From the cell containing the given text, extract its center point as [x, y] coordinate. 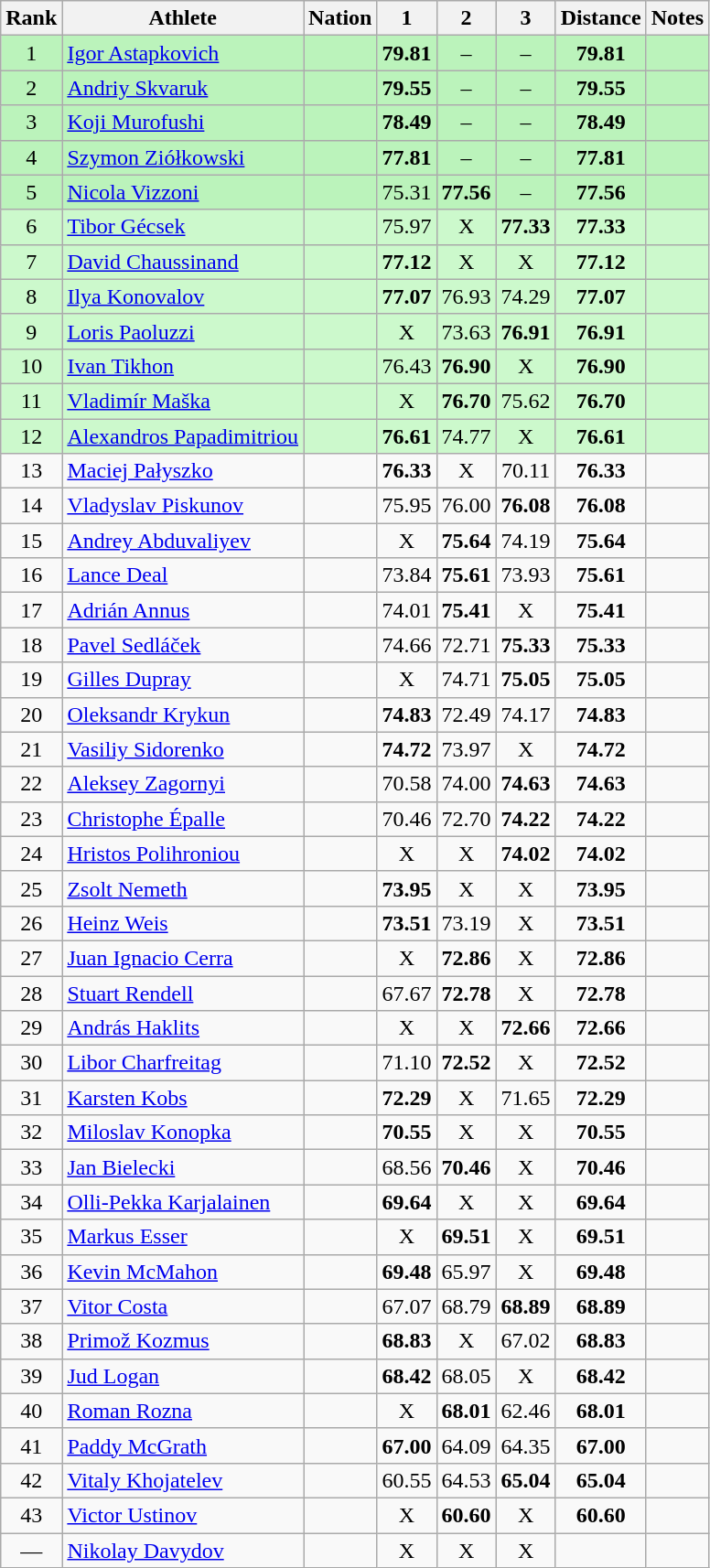
67.67 [406, 993]
28 [31, 993]
5 [31, 192]
38 [31, 1341]
Athlete [183, 18]
68.05 [467, 1376]
Ilya Konovalov [183, 296]
Andriy Skvaruk [183, 88]
73.93 [525, 575]
76.00 [467, 506]
Adrián Annus [183, 610]
73.19 [467, 923]
Vitor Costa [183, 1306]
Koji Murofushi [183, 123]
23 [31, 819]
71.10 [406, 1063]
Tibor Gécsek [183, 227]
16 [31, 575]
Notes [677, 18]
Szymon Ziółkowski [183, 157]
Victor Ustinov [183, 1515]
21 [31, 749]
6 [31, 227]
17 [31, 610]
40 [31, 1411]
Zsolt Nemeth [183, 888]
68.56 [406, 1167]
Christophe Épalle [183, 819]
73.63 [467, 331]
Vladyslav Piskunov [183, 506]
64.35 [525, 1445]
29 [31, 1028]
73.84 [406, 575]
60.55 [406, 1480]
22 [31, 784]
Miloslav Konopka [183, 1133]
74.00 [467, 784]
74.29 [525, 296]
Lance Deal [183, 575]
David Chaussinand [183, 262]
72.70 [467, 819]
37 [31, 1306]
Vladimír Maška [183, 401]
Primož Kozmus [183, 1341]
Karsten Kobs [183, 1098]
Hristos Polihroniou [183, 854]
Ivan Tikhon [183, 366]
34 [31, 1202]
Juan Ignacio Cerra [183, 958]
27 [31, 958]
75.95 [406, 506]
15 [31, 541]
Aleksey Zagornyi [183, 784]
7 [31, 262]
74.19 [525, 541]
39 [31, 1376]
Paddy McGrath [183, 1445]
32 [31, 1133]
41 [31, 1445]
24 [31, 854]
67.02 [525, 1341]
— [31, 1551]
31 [31, 1098]
64.53 [467, 1480]
8 [31, 296]
Vitaly Khojatelev [183, 1480]
Rank [31, 18]
74.17 [525, 714]
25 [31, 888]
20 [31, 714]
Nikolay Davydov [183, 1551]
26 [31, 923]
Stuart Rendell [183, 993]
75.62 [525, 401]
11 [31, 401]
14 [31, 506]
Jan Bielecki [183, 1167]
74.66 [406, 645]
Jud Logan [183, 1376]
Igor Astapkovich [183, 53]
Distance [600, 18]
13 [31, 471]
43 [31, 1515]
Alexandros Papadimitriou [183, 436]
Kevin McMahon [183, 1272]
Nicola Vizzoni [183, 192]
Olli-Pekka Karjalainen [183, 1202]
72.71 [467, 645]
19 [31, 680]
65.97 [467, 1272]
Libor Charfreitag [183, 1063]
9 [31, 331]
35 [31, 1237]
74.77 [467, 436]
Loris Paoluzzi [183, 331]
75.31 [406, 192]
71.65 [525, 1098]
70.58 [406, 784]
18 [31, 645]
Roman Rozna [183, 1411]
76.93 [467, 296]
64.09 [467, 1445]
75.97 [406, 227]
Gilles Dupray [183, 680]
68.79 [467, 1306]
33 [31, 1167]
42 [31, 1480]
76.43 [406, 366]
30 [31, 1063]
Markus Esser [183, 1237]
Vasiliy Sidorenko [183, 749]
Oleksandr Krykun [183, 714]
Heinz Weis [183, 923]
62.46 [525, 1411]
67.07 [406, 1306]
74.01 [406, 610]
4 [31, 157]
72.49 [467, 714]
10 [31, 366]
András Haklits [183, 1028]
Nation [340, 18]
Andrey Abduvaliyev [183, 541]
Pavel Sedláček [183, 645]
70.11 [525, 471]
73.97 [467, 749]
Maciej Pałyszko [183, 471]
74.71 [467, 680]
12 [31, 436]
36 [31, 1272]
